Locate the cell with the specified text and output its (x, y) center coordinate. 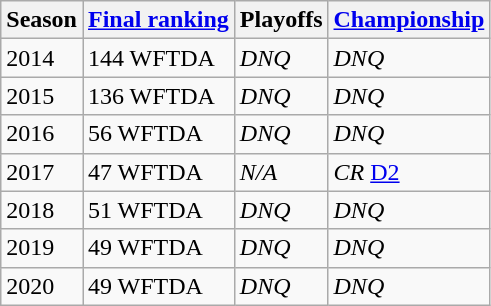
Playoffs (281, 20)
Season (42, 20)
136 WFTDA (158, 96)
2015 (42, 96)
CR D2 (409, 172)
2017 (42, 172)
144 WFTDA (158, 58)
Final ranking (158, 20)
2014 (42, 58)
47 WFTDA (158, 172)
2018 (42, 210)
56 WFTDA (158, 134)
Championship (409, 20)
2020 (42, 286)
2016 (42, 134)
51 WFTDA (158, 210)
2019 (42, 248)
N/A (281, 172)
